Capture the cell that displays the provided text and extract its [X, Y] central coordinate. 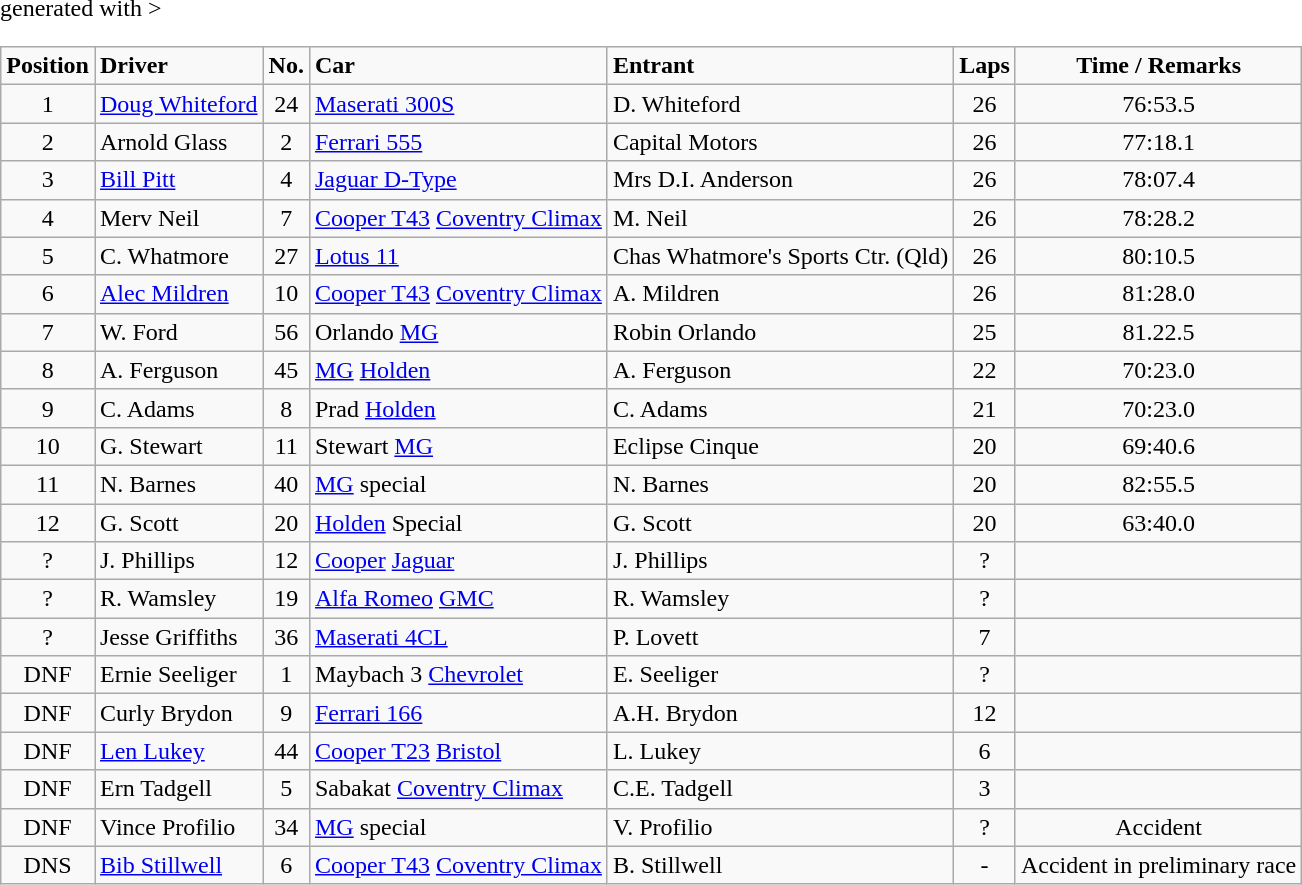
Robin Orlando [780, 332]
Eclipse Cinque [780, 446]
25 [985, 332]
Alec Mildren [178, 294]
Bill Pitt [178, 180]
Ernie Seeliger [178, 675]
Curly Brydon [178, 713]
Laps [985, 66]
Arnold Glass [178, 142]
Jesse Griffiths [178, 637]
L. Lukey [780, 751]
A. Mildren [780, 294]
Time / Remarks [1158, 66]
21 [985, 408]
W. Ford [178, 332]
Ern Tadgell [178, 789]
D. Whiteford [780, 104]
Stewart MG [458, 446]
Sabakat Coventry Climax [458, 789]
81.22.5 [1158, 332]
80:10.5 [1158, 256]
No. [286, 66]
Maybach 3 Chevrolet [458, 675]
M. Neil [780, 218]
Accident [1158, 827]
78:07.4 [1158, 180]
Driver [178, 66]
36 [286, 637]
- [985, 865]
34 [286, 827]
Lotus 11 [458, 256]
C.E. Tadgell [780, 789]
76:53.5 [1158, 104]
Maserati 300S [458, 104]
22 [985, 370]
56 [286, 332]
81:28.0 [1158, 294]
19 [286, 599]
Entrant [780, 66]
Accident in preliminary race [1158, 865]
Position [48, 66]
Mrs D.I. Anderson [780, 180]
Orlando MG [458, 332]
Car [458, 66]
Ferrari 166 [458, 713]
77:18.1 [1158, 142]
Merv Neil [178, 218]
27 [286, 256]
Doug Whiteford [178, 104]
A.H. Brydon [780, 713]
G. Stewart [178, 446]
P. Lovett [780, 637]
Maserati 4CL [458, 637]
DNS [48, 865]
Cooper Jaguar [458, 561]
Capital Motors [780, 142]
Bib Stillwell [178, 865]
C. Whatmore [178, 256]
63:40.0 [1158, 523]
MG Holden [458, 370]
Vince Profilio [178, 827]
45 [286, 370]
Len Lukey [178, 751]
69:40.6 [1158, 446]
Cooper T23 Bristol [458, 751]
E. Seeliger [780, 675]
Jaguar D-Type [458, 180]
78:28.2 [1158, 218]
40 [286, 484]
44 [286, 751]
B. Stillwell [780, 865]
V. Profilio [780, 827]
Prad Holden [458, 408]
82:55.5 [1158, 484]
Chas Whatmore's Sports Ctr. (Qld) [780, 256]
Holden Special [458, 523]
Alfa Romeo GMC [458, 599]
Ferrari 555 [458, 142]
24 [286, 104]
